Pinpoint the cell where the given text exists, returning its (x, y) midpoint coordinate. 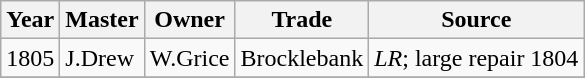
W.Grice (190, 58)
Brocklebank (302, 58)
J.Drew (102, 58)
Source (476, 20)
Owner (190, 20)
LR; large repair 1804 (476, 58)
Master (102, 20)
Year (30, 20)
Trade (302, 20)
1805 (30, 58)
